Detect which cell encompasses the target text, then output its [x, y] center coordinate. 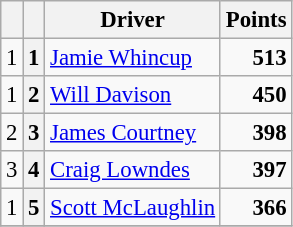
4 [34, 170]
398 [256, 133]
Jamie Whincup [133, 58]
Driver [133, 20]
James Courtney [133, 133]
Will Davison [133, 95]
450 [256, 95]
397 [256, 170]
513 [256, 58]
366 [256, 208]
5 [34, 208]
Points [256, 20]
Craig Lowndes [133, 170]
Scott McLaughlin [133, 208]
